Return the [x, y] coordinate for the center point of the cell that contains the specified text.  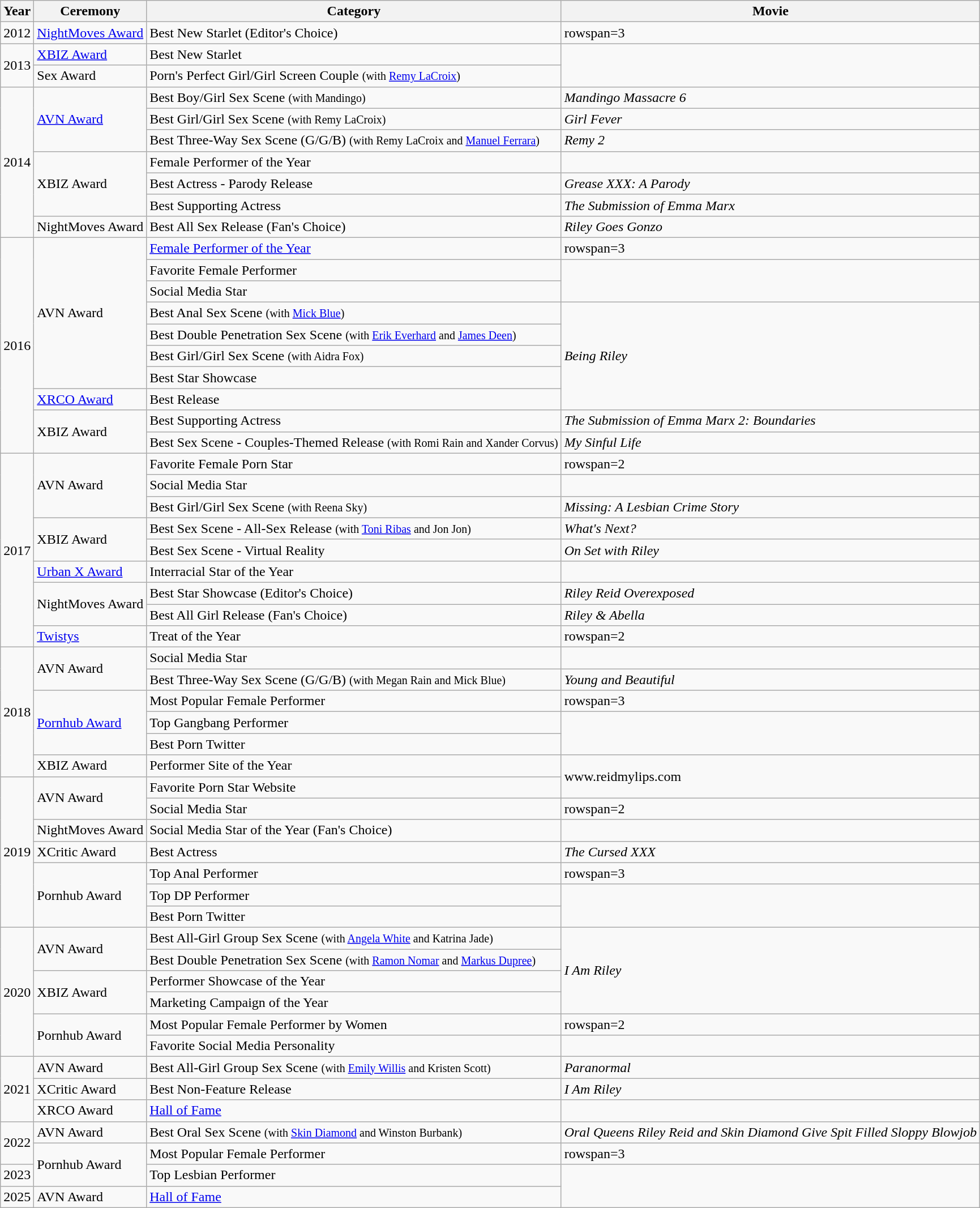
Best Girl/Girl Sex Scene (with Reena Sky) [354, 507]
Ceremony [91, 11]
Best Double Penetration Sex Scene (with Ramon Nomar and Markus Dupree) [354, 960]
Year [17, 11]
Riley & Abella [771, 614]
Young and Beautiful [771, 680]
2022 [17, 1143]
2025 [17, 1197]
Best New Starlet [354, 54]
Social Media Star of the Year (Fan's Choice) [354, 830]
Interracial Star of the Year [354, 571]
Performer Showcase of the Year [354, 981]
Paranormal [771, 1068]
Marketing Campaign of the Year [354, 1003]
Best Sex Scene - All-Sex Release (with Toni Ribas and Jon Jon) [354, 528]
Top Lesbian Performer [354, 1175]
2012 [17, 33]
Treat of the Year [354, 637]
Best All-Girl Group Sex Scene (with Emily Willis and Kristen Scott) [354, 1068]
The Submission of Emma Marx [771, 205]
Best Sex Scene - Virtual Reality [354, 550]
Top Gangbang Performer [354, 723]
www.reidmylips.com [771, 776]
Riley Goes Gonzo [771, 227]
Best Star Showcase [354, 378]
Mandingo Massacre 6 [771, 97]
Porn's Perfect Girl/Girl Screen Couple (with Remy LaCroix) [354, 76]
2020 [17, 992]
2014 [17, 162]
Urban X Award [91, 571]
Best Three-Way Sex Scene (G/G/B) (with Remy LaCroix and Manuel Ferrara) [354, 140]
Top Anal Performer [354, 873]
Best Actress [354, 852]
Best New Starlet (Editor's Choice) [354, 33]
The Submission of Emma Marx 2: Boundaries [771, 421]
Most Popular Female Performer by Women [354, 1025]
Girl Fever [771, 119]
My Sinful Life [771, 442]
Remy 2 [771, 140]
Grease XXX: A Parody [771, 183]
2021 [17, 1089]
Favorite Porn Star Website [354, 787]
Favorite Female Porn Star [354, 464]
Twistys [91, 637]
Best Non-Feature Release [354, 1089]
Performer Site of the Year [354, 766]
Category [354, 11]
Best Anal Sex Scene (with Mick Blue) [354, 313]
Top DP Performer [354, 895]
Best Actress - Parody Release [354, 183]
What's Next? [771, 528]
Best Girl/Girl Sex Scene (with Remy LaCroix) [354, 119]
Oral Queens Riley Reid and Skin Diamond Give Spit Filled Sloppy Blowjob [771, 1132]
2013 [17, 65]
Best Three-Way Sex Scene (G/G/B) (with Megan Rain and Mick Blue) [354, 680]
Best Star Showcase (Editor's Choice) [354, 593]
Best Release [354, 399]
Missing: A Lesbian Crime Story [771, 507]
Best Sex Scene - Couples-Themed Release (with Romi Rain and Xander Corvus) [354, 442]
Best Double Penetration Sex Scene (with Erik Everhard and James Deen) [354, 335]
Sex Award [91, 76]
Best All Girl Release (Fan's Choice) [354, 614]
Riley Reid Overexposed [771, 593]
Best Girl/Girl Sex Scene (with Aidra Fox) [354, 356]
The Cursed XXX [771, 852]
2017 [17, 550]
2016 [17, 345]
Movie [771, 11]
Favorite Female Performer [354, 270]
2023 [17, 1175]
Best All Sex Release (Fan's Choice) [354, 227]
Best Oral Sex Scene (with Skin Diamond and Winston Burbank) [354, 1132]
2018 [17, 712]
Best All-Girl Group Sex Scene (with Angela White and Katrina Jade) [354, 938]
Being Riley [771, 356]
2019 [17, 852]
Best Boy/Girl Sex Scene (with Mandingo) [354, 97]
Favorite Social Media Personality [354, 1046]
On Set with Riley [771, 550]
